Detect which cell encompasses the target text, then output its [X, Y] center coordinate. 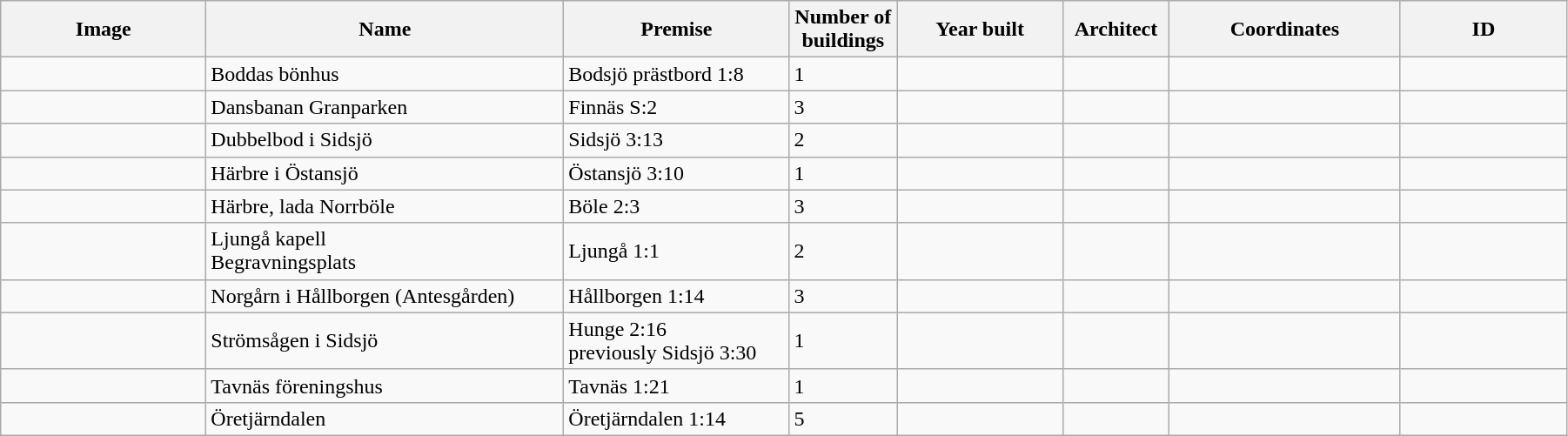
Boddas bönhus [385, 74]
Tavnäs föreningshus [385, 386]
Östansjö 3:10 [677, 173]
Ljungå kapellBegravningsplats [385, 251]
Coordinates [1284, 30]
Sidsjö 3:13 [677, 140]
Bodsjö prästbord 1:8 [677, 74]
Böle 2:3 [677, 206]
Hållborgen 1:14 [677, 296]
Tavnäs 1:21 [677, 386]
Number ofbuildings [843, 30]
5 [843, 419]
Image [104, 30]
Härbre, lada Norrböle [385, 206]
ID [1483, 30]
Strömsågen i Sidsjö [385, 341]
Härbre i Östansjö [385, 173]
Ljungå 1:1 [677, 251]
Hunge 2:16previously Sidsjö 3:30 [677, 341]
Dansbanan Granparken [385, 107]
Norgårn i Hållborgen (Antesgården) [385, 296]
Year built [980, 30]
Premise [677, 30]
Öretjärndalen 1:14 [677, 419]
Name [385, 30]
Dubbelbod i Sidsjö [385, 140]
Finnäs S:2 [677, 107]
Architect [1116, 30]
Öretjärndalen [385, 419]
